Identify which cell holds the provided text, then report its (X, Y) central coordinate. 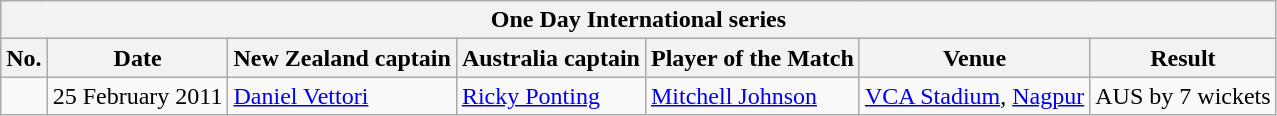
Date (138, 58)
VCA Stadium, Nagpur (974, 96)
Australia captain (550, 58)
AUS by 7 wickets (1183, 96)
Venue (974, 58)
Ricky Ponting (550, 96)
One Day International series (638, 20)
25 February 2011 (138, 96)
Daniel Vettori (342, 96)
New Zealand captain (342, 58)
Result (1183, 58)
No. (24, 58)
Mitchell Johnson (752, 96)
Player of the Match (752, 58)
